Detect which cell encompasses the target text, then output its (x, y) center coordinate. 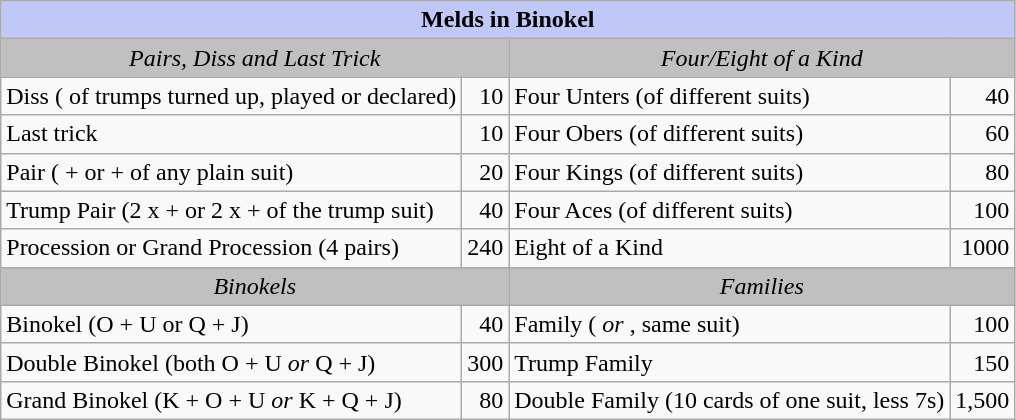
1,500 (982, 400)
300 (486, 362)
Diss ( of trumps turned up, played or declared) (232, 96)
Last trick (232, 134)
Family ( or , same suit) (730, 324)
Trump Pair (2 x + or 2 x + of the trump suit) (232, 210)
Binokel (O + U or Q + J) (232, 324)
Melds in Binokel (508, 20)
Four Kings (of different suits) (730, 172)
Four/Eight of a Kind (762, 58)
Double Family (10 cards of one suit, less 7s) (730, 400)
Double Binokel (both O + U or Q + J) (232, 362)
20 (486, 172)
Grand Binokel (K + O + U or K + Q + J) (232, 400)
150 (982, 362)
Trump Family (730, 362)
Families (762, 286)
Four Unters (of different suits) (730, 96)
Four Obers (of different suits) (730, 134)
Procession or Grand Procession (4 pairs) (232, 248)
Eight of a Kind (730, 248)
60 (982, 134)
Four Aces (of different suits) (730, 210)
Binokels (255, 286)
240 (486, 248)
1000 (982, 248)
Pairs, Diss and Last Trick (255, 58)
Pair ( + or + of any plain suit) (232, 172)
